Provide the [X, Y] coordinate of the cell's center where the given text is located.  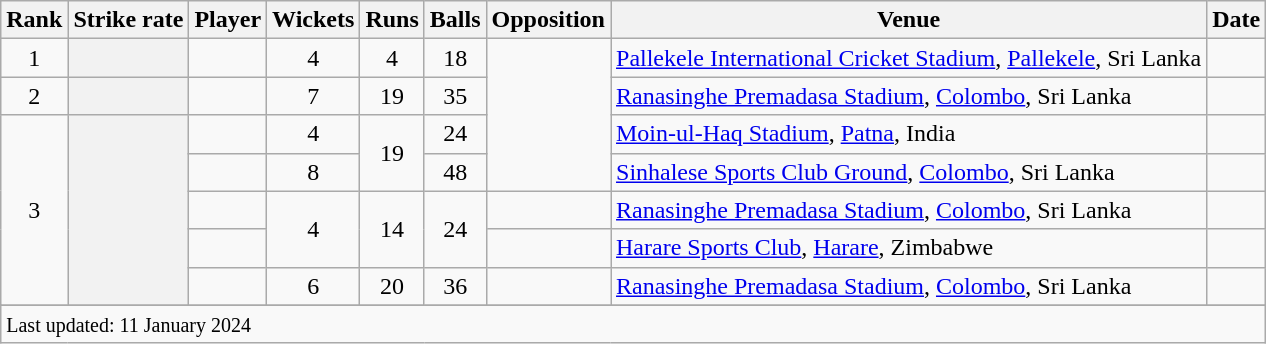
Last updated: 11 January 2024 [634, 324]
Strike rate [128, 20]
Balls [455, 20]
36 [455, 286]
Date [1236, 20]
6 [314, 286]
Wickets [314, 20]
Venue [908, 20]
Player [228, 20]
2 [34, 96]
18 [455, 58]
Harare Sports Club, Harare, Zimbabwe [908, 248]
Pallekele International Cricket Stadium, Pallekele, Sri Lanka [908, 58]
48 [455, 172]
Runs [392, 20]
7 [314, 96]
Moin-ul-Haq Stadium, Patna, India [908, 134]
20 [392, 286]
Opposition [548, 20]
Rank [34, 20]
14 [392, 229]
8 [314, 172]
3 [34, 210]
35 [455, 96]
Sinhalese Sports Club Ground, Colombo, Sri Lanka [908, 172]
1 [34, 58]
